Determine the [x, y] coordinate at the center of the cell enclosing the given text.  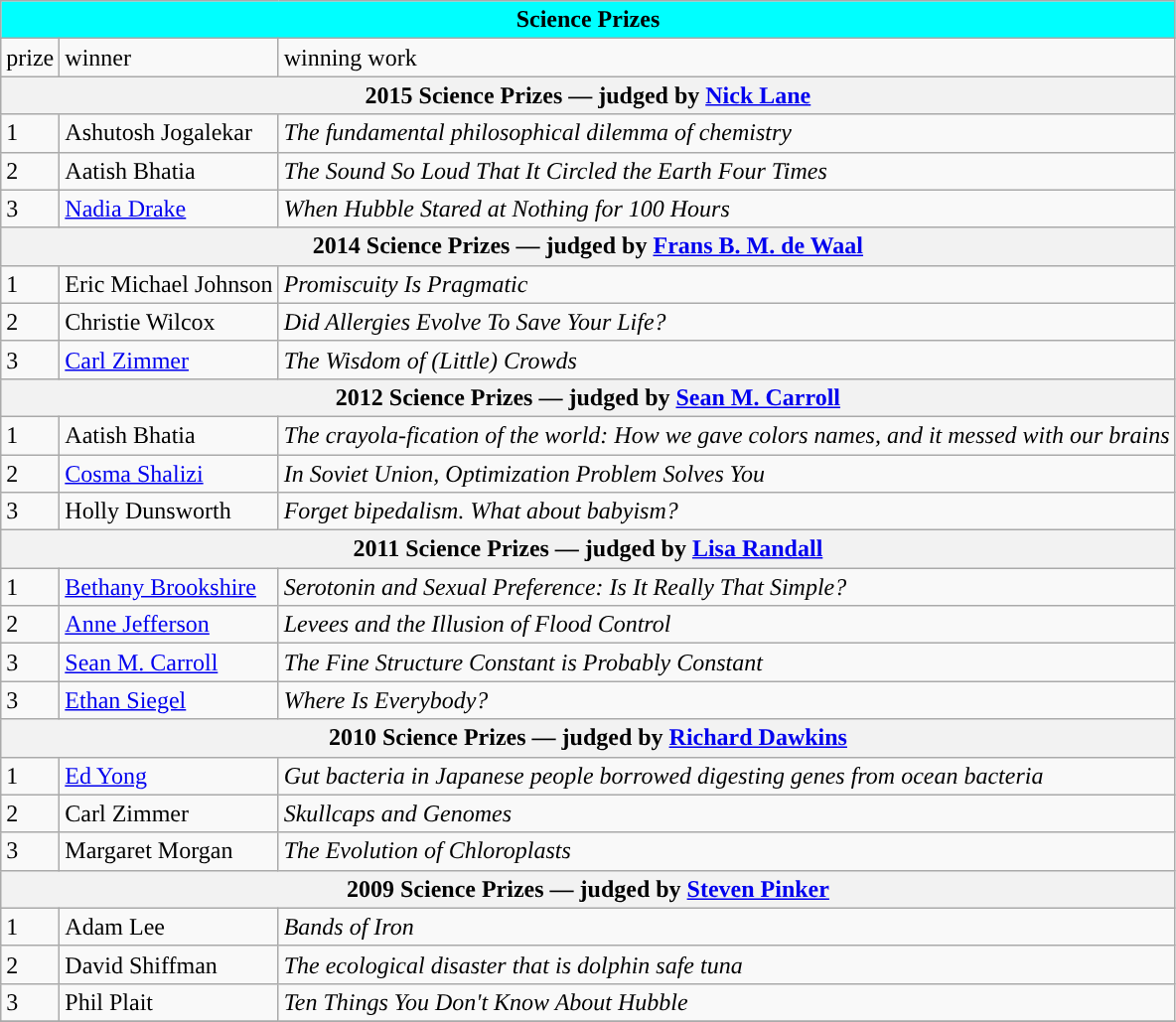
The crayola-fication of the world: How we gave colors names, and it messed with our brains [727, 435]
Skullcaps and Genomes [727, 813]
Ashutosh Jogalekar [169, 133]
The Fine Structure Constant is Probably Constant [727, 662]
Bethany Brookshire [169, 587]
Ten Things You Don't Know About Hubble [727, 1002]
The fundamental philosophical dilemma of chemistry [727, 133]
Nadia Drake [169, 209]
prize [30, 58]
The ecological disaster that is dolphin safe tuna [727, 964]
The Evolution of Chloroplasts [727, 851]
2015 Science Prizes — judged by Nick Lane [588, 95]
When Hubble Stared at Nothing for 100 Hours [727, 209]
2010 Science Prizes — judged by Richard Dawkins [588, 738]
The Wisdom of (Little) Crowds [727, 360]
The Sound So Loud That It Circled the Earth Four Times [727, 171]
winner [169, 58]
In Soviet Union, Optimization Problem Solves You [727, 474]
David Shiffman [169, 964]
Phil Plait [169, 1002]
Eric Michael Johnson [169, 284]
2014 Science Prizes — judged by Frans B. M. de Waal [588, 246]
Promiscuity Is Pragmatic [727, 284]
Holly Dunsworth [169, 511]
Ethan Siegel [169, 700]
Ed Yong [169, 776]
Adam Lee [169, 927]
2012 Science Prizes — judged by Sean M. Carroll [588, 397]
Sean M. Carroll [169, 662]
Science Prizes [588, 20]
Gut bacteria in Japanese people borrowed digesting genes from ocean bacteria [727, 776]
2009 Science Prizes — judged by Steven Pinker [588, 889]
Anne Jefferson [169, 625]
Serotonin and Sexual Preference: Is It Really That Simple? [727, 587]
Forget bipedalism. What about babyism? [727, 511]
winning work [727, 58]
Margaret Morgan [169, 851]
Did Allergies Evolve To Save Your Life? [727, 322]
Cosma Shalizi [169, 474]
Levees and the Illusion of Flood Control [727, 625]
Bands of Iron [727, 927]
2011 Science Prizes — judged by Lisa Randall [588, 549]
Christie Wilcox [169, 322]
Where Is Everybody? [727, 700]
